Locate the cell with the specified text and output its (X, Y) center coordinate. 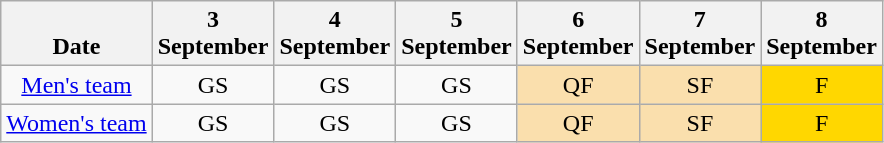
7September (700, 34)
Date (76, 34)
3September (213, 34)
Women's team (76, 123)
8September (822, 34)
5September (457, 34)
4September (335, 34)
6September (578, 34)
Men's team (76, 85)
